For the text-containing cell, return its midpoint in [x, y] coordinate format. 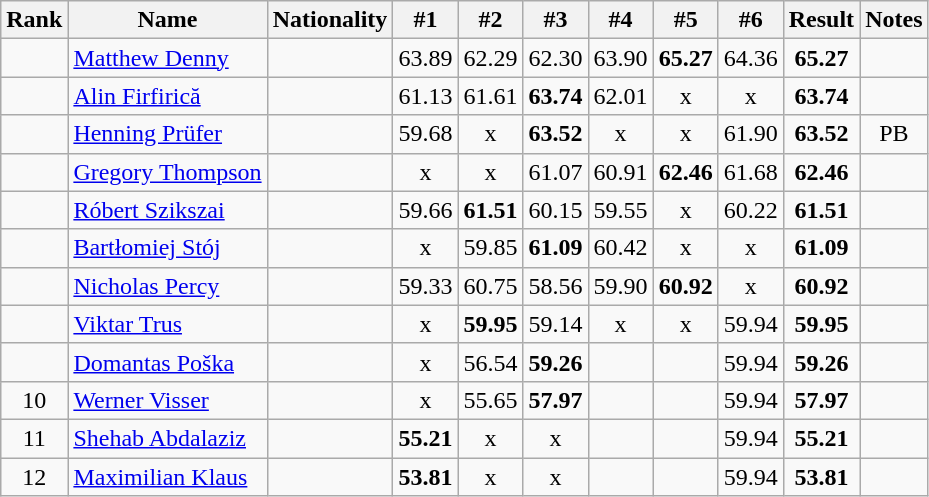
60.42 [620, 248]
61.90 [750, 134]
59.90 [620, 286]
61.07 [556, 172]
Shehab Abdalaziz [168, 438]
61.61 [490, 96]
61.68 [750, 172]
55.65 [490, 400]
59.85 [490, 248]
62.29 [490, 58]
63.90 [620, 58]
56.54 [490, 362]
61.13 [426, 96]
Name [168, 20]
59.66 [426, 210]
Viktar Trus [168, 324]
11 [34, 438]
10 [34, 400]
59.55 [620, 210]
58.56 [556, 286]
59.68 [426, 134]
Werner Visser [168, 400]
59.14 [556, 324]
62.30 [556, 58]
Gregory Thompson [168, 172]
#6 [750, 20]
12 [34, 477]
60.15 [556, 210]
63.89 [426, 58]
Domantas Poška [168, 362]
60.22 [750, 210]
#1 [426, 20]
#5 [686, 20]
PB [894, 134]
62.01 [620, 96]
Maximilian Klaus [168, 477]
Rank [34, 20]
Alin Firfirică [168, 96]
60.91 [620, 172]
Matthew Denny [168, 58]
Nicholas Percy [168, 286]
Henning Prüfer [168, 134]
#2 [490, 20]
Bartłomiej Stój [168, 248]
Róbert Szikszai [168, 210]
64.36 [750, 58]
Nationality [330, 20]
60.75 [490, 286]
#3 [556, 20]
#4 [620, 20]
Notes [894, 20]
Result [821, 20]
59.33 [426, 286]
